Search for the cell housing the specified text and yield its (x, y) center coordinate. 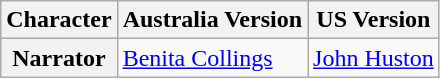
Australia Version (212, 20)
Character (59, 20)
US Version (374, 20)
Narrator (59, 58)
Benita Collings (212, 58)
John Huston (374, 58)
